Output the (x, y) coordinate of the center of the cell containing the given text.  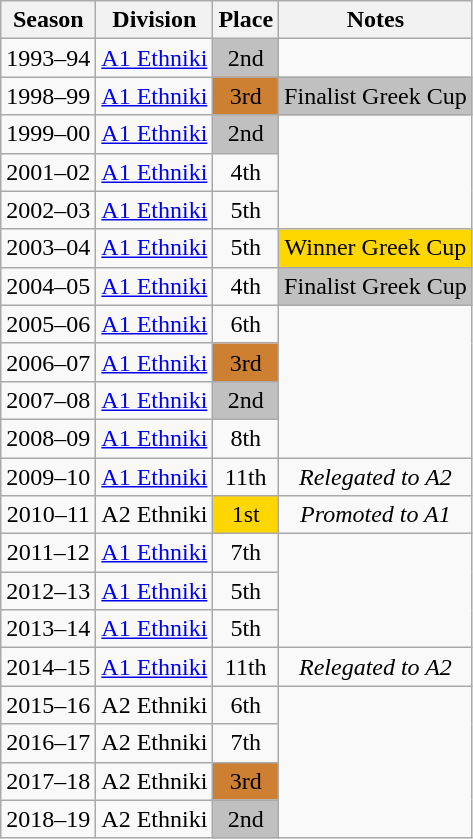
1999–00 (48, 134)
2010–11 (48, 515)
2009–10 (48, 477)
2014–15 (48, 667)
2002–03 (48, 210)
1998–99 (48, 96)
Season (48, 20)
2015–16 (48, 705)
2007–08 (48, 400)
8th (246, 438)
Place (246, 20)
2016–17 (48, 743)
2018–19 (48, 819)
2006–07 (48, 362)
2001–02 (48, 172)
2004–05 (48, 286)
Promoted to A1 (376, 515)
2005–06 (48, 324)
2017–18 (48, 781)
2012–13 (48, 591)
2008–09 (48, 438)
1993–94 (48, 58)
2013–14 (48, 629)
Notes (376, 20)
Division (154, 20)
1st (246, 515)
Winner Greek Cup (376, 248)
2011–12 (48, 553)
2003–04 (48, 248)
